For the text-containing cell, return its midpoint in (X, Y) coordinate format. 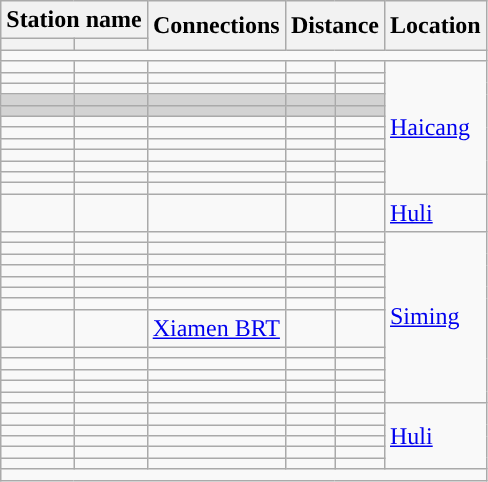
Siming (435, 318)
Location (435, 26)
Distance (334, 26)
Station name (74, 20)
Haicang (435, 128)
Xiamen BRT (216, 328)
Connections (216, 26)
